Extract the (x, y) coordinate from the center of the cell holding the provided text.  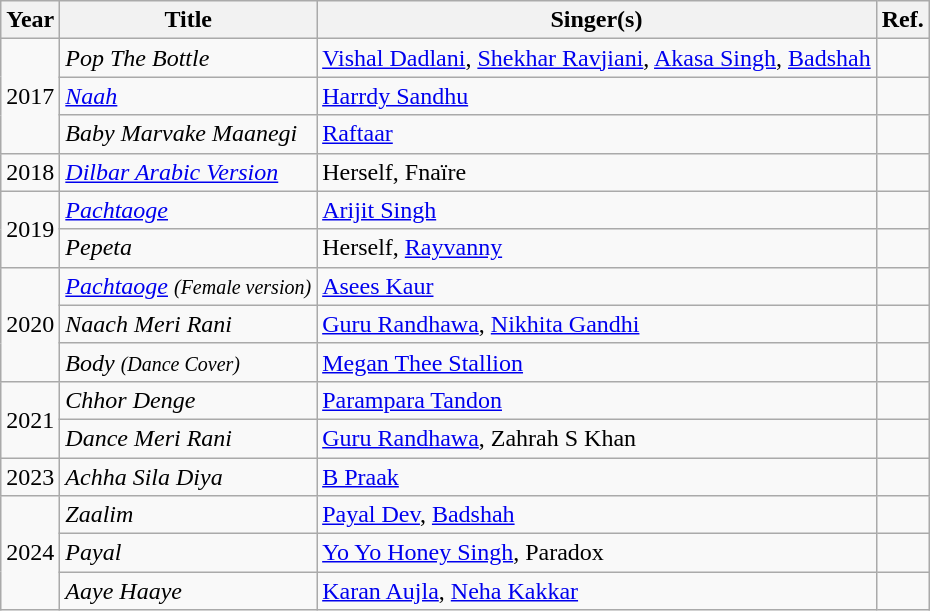
Arijit Singh (597, 210)
Payal (188, 553)
Pachtaoge (188, 210)
Guru Randhawa, Zahrah S Khan (597, 438)
Pepeta (188, 248)
Baby Marvake Maanegi (188, 134)
Zaalim (188, 515)
Harrdy Sandhu (597, 96)
Asees Kaur (597, 286)
Pachtaoge (Female version) (188, 286)
Dance Meri Rani (188, 438)
Naach Meri Rani (188, 324)
Vishal Dadlani, Shekhar Ravjiani, Akasa Singh, Badshah (597, 58)
Parampara Tandon (597, 400)
Karan Aujla, Neha Kakkar (597, 591)
Chhor Denge (188, 400)
Aaye Haaye (188, 591)
Herself, Rayvanny (597, 248)
Singer(s) (597, 20)
Yo Yo Honey Singh, Paradox (597, 553)
Megan Thee Stallion (597, 362)
Achha Sila Diya (188, 477)
Year (30, 20)
Payal Dev, Badshah (597, 515)
2023 (30, 477)
2024 (30, 553)
2019 (30, 229)
Dilbar Arabic Version (188, 172)
Body (Dance Cover) (188, 362)
2018 (30, 172)
Guru Randhawa, Nikhita Gandhi (597, 324)
2021 (30, 419)
B Praak (597, 477)
2017 (30, 96)
Title (188, 20)
2020 (30, 324)
Ref. (902, 20)
Raftaar (597, 134)
Naah (188, 96)
Pop The Bottle (188, 58)
Herself, Fnaïre (597, 172)
